Identify which cell holds the provided text, then report its [x, y] central coordinate. 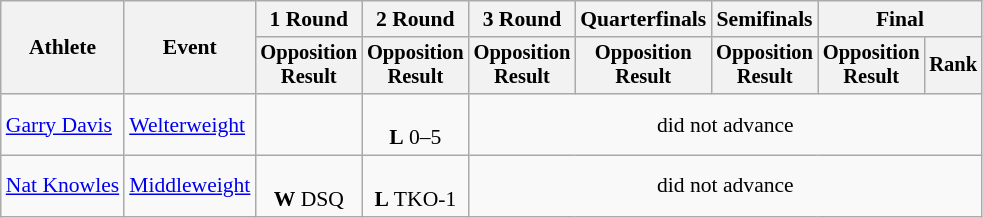
3 Round [522, 19]
Event [190, 48]
2 Round [416, 19]
Middleweight [190, 186]
Nat Knowles [62, 186]
Garry Davis [62, 124]
Welterweight [190, 124]
L TKO-1 [416, 186]
Final [900, 19]
Quarterfinals [643, 19]
L 0–5 [416, 124]
1 Round [308, 19]
Semifinals [764, 19]
Athlete [62, 48]
W DSQ [308, 186]
Rank [953, 66]
